Search for the cell housing the specified text and yield its [x, y] center coordinate. 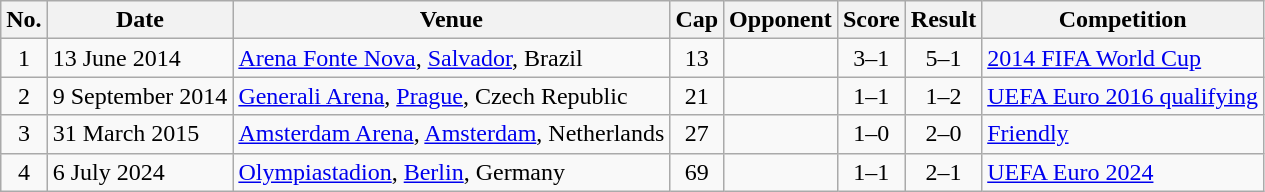
5–1 [943, 58]
21 [697, 96]
13 June 2014 [140, 58]
Olympiastadion, Berlin, Germany [452, 172]
Score [871, 20]
Generali Arena, Prague, Czech Republic [452, 96]
Opponent [781, 20]
13 [697, 58]
31 March 2015 [140, 134]
69 [697, 172]
1–0 [871, 134]
2–1 [943, 172]
2014 FIFA World Cup [1123, 58]
9 September 2014 [140, 96]
Date [140, 20]
UEFA Euro 2024 [1123, 172]
Competition [1123, 20]
Result [943, 20]
3–1 [871, 58]
Venue [452, 20]
2–0 [943, 134]
Cap [697, 20]
27 [697, 134]
3 [24, 134]
4 [24, 172]
No. [24, 20]
1 [24, 58]
UEFA Euro 2016 qualifying [1123, 96]
6 July 2024 [140, 172]
Friendly [1123, 134]
1–2 [943, 96]
Amsterdam Arena, Amsterdam, Netherlands [452, 134]
2 [24, 96]
Arena Fonte Nova, Salvador, Brazil [452, 58]
